Output the [x, y] coordinate of the center of the cell containing the given text.  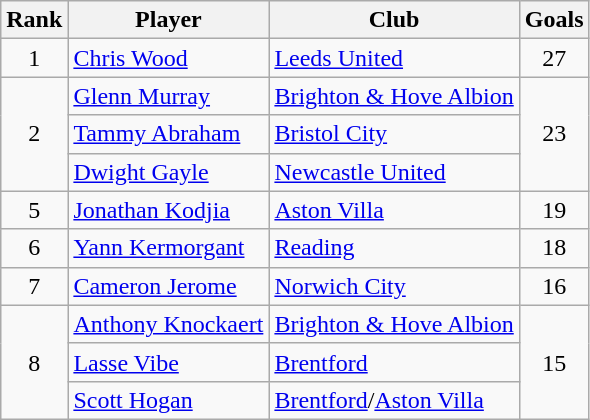
Brentford/Aston Villa [394, 400]
23 [554, 134]
Brentford [394, 362]
Club [394, 20]
Aston Villa [394, 210]
16 [554, 286]
5 [34, 210]
15 [554, 362]
Leeds United [394, 58]
Glenn Murray [168, 96]
Jonathan Kodjia [168, 210]
27 [554, 58]
6 [34, 248]
Player [168, 20]
Norwich City [394, 286]
Cameron Jerome [168, 286]
18 [554, 248]
19 [554, 210]
7 [34, 286]
Bristol City [394, 134]
Chris Wood [168, 58]
Dwight Gayle [168, 172]
Rank [34, 20]
Yann Kermorgant [168, 248]
Reading [394, 248]
Newcastle United [394, 172]
Tammy Abraham [168, 134]
2 [34, 134]
8 [34, 362]
Anthony Knockaert [168, 324]
Lasse Vibe [168, 362]
Scott Hogan [168, 400]
Goals [554, 20]
1 [34, 58]
